Capture the cell that displays the provided text and extract its (X, Y) central coordinate. 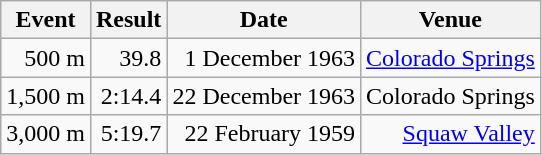
Date (264, 20)
22 December 1963 (264, 96)
2:14.4 (128, 96)
500 m (46, 58)
Result (128, 20)
1,500 m (46, 96)
3,000 m (46, 134)
39.8 (128, 58)
1 December 1963 (264, 58)
Squaw Valley (451, 134)
Event (46, 20)
Venue (451, 20)
22 February 1959 (264, 134)
5:19.7 (128, 134)
